Search for the cell housing the specified text and yield its [x, y] center coordinate. 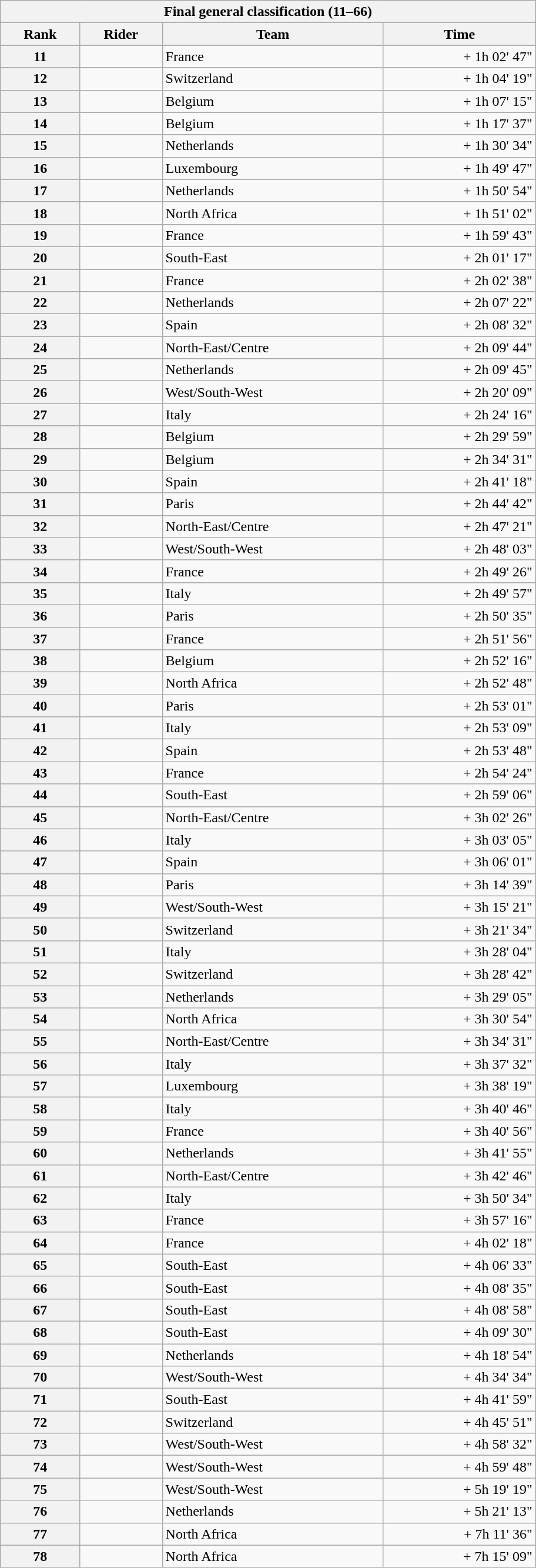
+ 5h 21' 13" [460, 1512]
+ 2h 53' 01" [460, 706]
+ 1h 51' 02" [460, 213]
77 [40, 1534]
37 [40, 638]
14 [40, 124]
+ 2h 01' 17" [460, 258]
34 [40, 571]
31 [40, 504]
59 [40, 1131]
Rank [40, 34]
+ 3h 40' 56" [460, 1131]
+ 2h 41' 18" [460, 482]
64 [40, 1243]
+ 1h 30' 34" [460, 146]
+ 4h 18' 54" [460, 1355]
67 [40, 1310]
+ 2h 08' 32" [460, 325]
33 [40, 549]
+ 1h 04' 19" [460, 79]
+ 2h 20' 09" [460, 392]
+ 2h 48' 03" [460, 549]
+ 3h 41' 55" [460, 1153]
76 [40, 1512]
16 [40, 168]
+ 3h 14' 39" [460, 885]
+ 2h 50' 35" [460, 616]
27 [40, 415]
+ 3h 34' 31" [460, 1042]
68 [40, 1332]
24 [40, 348]
+ 2h 51' 56" [460, 638]
70 [40, 1377]
+ 7h 11' 36" [460, 1534]
18 [40, 213]
26 [40, 392]
+ 2h 49' 26" [460, 571]
+ 3h 28' 42" [460, 974]
+ 3h 29' 05" [460, 997]
58 [40, 1109]
+ 2h 09' 44" [460, 348]
+ 2h 47' 21" [460, 526]
28 [40, 437]
+ 2h 09' 45" [460, 370]
+ 2h 53' 09" [460, 728]
+ 3h 42' 46" [460, 1176]
+ 3h 57' 16" [460, 1220]
44 [40, 795]
+ 3h 03' 05" [460, 840]
+ 2h 52' 48" [460, 683]
49 [40, 907]
+ 4h 08' 35" [460, 1287]
52 [40, 974]
+ 2h 53' 48" [460, 750]
Final general classification (11–66) [268, 12]
69 [40, 1355]
48 [40, 885]
51 [40, 952]
38 [40, 661]
+ 4h 58' 32" [460, 1444]
55 [40, 1042]
43 [40, 773]
54 [40, 1019]
+ 2h 54' 24" [460, 773]
+ 3h 06' 01" [460, 862]
53 [40, 997]
71 [40, 1400]
41 [40, 728]
+ 3h 15' 21" [460, 907]
47 [40, 862]
56 [40, 1064]
30 [40, 482]
+ 2h 49' 57" [460, 593]
35 [40, 593]
45 [40, 818]
46 [40, 840]
23 [40, 325]
78 [40, 1556]
Rider [121, 34]
21 [40, 281]
72 [40, 1422]
11 [40, 56]
+ 4h 41' 59" [460, 1400]
+ 7h 15' 09" [460, 1556]
+ 4h 02' 18" [460, 1243]
+ 1h 02' 47" [460, 56]
+ 5h 19' 19" [460, 1489]
+ 2h 44' 42" [460, 504]
+ 4h 08' 58" [460, 1310]
Time [460, 34]
61 [40, 1176]
62 [40, 1198]
+ 1h 50' 54" [460, 191]
+ 3h 38' 19" [460, 1086]
32 [40, 526]
60 [40, 1153]
13 [40, 101]
57 [40, 1086]
20 [40, 258]
74 [40, 1467]
36 [40, 616]
+ 2h 52' 16" [460, 661]
+ 3h 28' 04" [460, 952]
+ 1h 17' 37" [460, 124]
39 [40, 683]
+ 2h 34' 31" [460, 459]
42 [40, 750]
+ 4h 59' 48" [460, 1467]
+ 2h 24' 16" [460, 415]
12 [40, 79]
+ 3h 30' 54" [460, 1019]
50 [40, 929]
+ 3h 50' 34" [460, 1198]
66 [40, 1287]
17 [40, 191]
+ 3h 40' 46" [460, 1109]
+ 4h 06' 33" [460, 1265]
63 [40, 1220]
+ 3h 02' 26" [460, 818]
75 [40, 1489]
25 [40, 370]
22 [40, 303]
+ 4h 45' 51" [460, 1422]
Team [273, 34]
15 [40, 146]
73 [40, 1444]
+ 2h 07' 22" [460, 303]
65 [40, 1265]
+ 2h 59' 06" [460, 795]
19 [40, 235]
29 [40, 459]
+ 4h 09' 30" [460, 1332]
+ 1h 07' 15" [460, 101]
+ 4h 34' 34" [460, 1377]
+ 3h 21' 34" [460, 929]
+ 1h 49' 47" [460, 168]
+ 2h 29' 59" [460, 437]
+ 3h 37' 32" [460, 1064]
40 [40, 706]
+ 1h 59' 43" [460, 235]
+ 2h 02' 38" [460, 281]
